Determine the (x, y) coordinate at the center of the cell enclosing the given text.  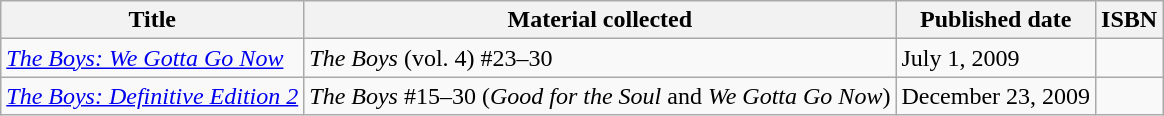
July 1, 2009 (996, 58)
The Boys: Definitive Edition 2 (152, 96)
The Boys: We Gotta Go Now (152, 58)
Title (152, 20)
December 23, 2009 (996, 96)
Material collected (600, 20)
ISBN (1130, 20)
Published date (996, 20)
The Boys (vol. 4) #23–30 (600, 58)
The Boys #15–30 (Good for the Soul and We Gotta Go Now) (600, 96)
